For the text-containing cell, return its midpoint in [x, y] coordinate format. 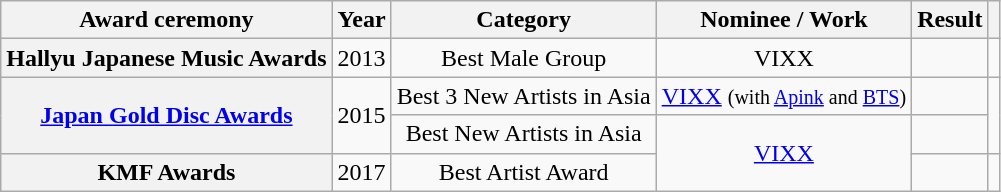
Best 3 New Artists in Asia [524, 96]
Nominee / Work [784, 20]
Award ceremony [166, 20]
2013 [362, 58]
Best New Artists in Asia [524, 134]
Category [524, 20]
KMF Awards [166, 172]
Best Male Group [524, 58]
Japan Gold Disc Awards [166, 115]
2017 [362, 172]
Year [362, 20]
2015 [362, 115]
Hallyu Japanese Music Awards [166, 58]
Best Artist Award [524, 172]
VIXX (with Apink and BTS) [784, 96]
Result [950, 20]
